Search for the cell housing the specified text and yield its (x, y) center coordinate. 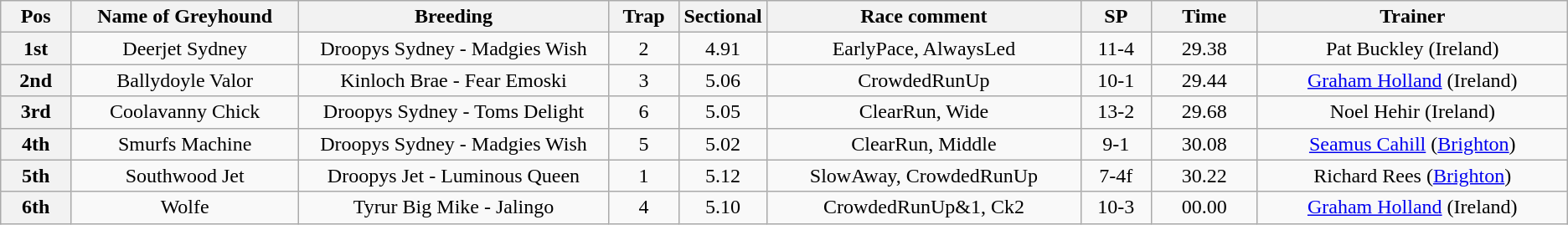
Tyrur Big Mike - Jalingo (454, 207)
5th (36, 176)
2 (643, 49)
EarlyPace, AlwaysLed (923, 49)
Droopys Jet - Luminous Queen (454, 176)
10-3 (1117, 207)
Smurfs Machine (185, 144)
Noel Hehir (Ireland) (1412, 112)
Sectional (723, 17)
Coolavanny Chick (185, 112)
6 (643, 112)
9-1 (1117, 144)
11-4 (1117, 49)
29.44 (1204, 80)
Pat Buckley (Ireland) (1412, 49)
Ballydoyle Valor (185, 80)
30.08 (1204, 144)
5.12 (723, 176)
Time (1204, 17)
Kinloch Brae - Fear Emoski (454, 80)
SP (1117, 17)
2nd (36, 80)
Trap (643, 17)
29.38 (1204, 49)
ClearRun, Wide (923, 112)
5.05 (723, 112)
Deerjet Sydney (185, 49)
3 (643, 80)
CrowdedRunUp&1, Ck2 (923, 207)
7-4f (1117, 176)
30.22 (1204, 176)
1st (36, 49)
Seamus Cahill (Brighton) (1412, 144)
5.10 (723, 207)
4 (643, 207)
00.00 (1204, 207)
Trainer (1412, 17)
4.91 (723, 49)
5.02 (723, 144)
Pos (36, 17)
29.68 (1204, 112)
1 (643, 176)
Wolfe (185, 207)
5 (643, 144)
ClearRun, Middle (923, 144)
Richard Rees (Brighton) (1412, 176)
6th (36, 207)
Breeding (454, 17)
10-1 (1117, 80)
Race comment (923, 17)
CrowdedRunUp (923, 80)
Droopys Sydney - Toms Delight (454, 112)
SlowAway, CrowdedRunUp (923, 176)
3rd (36, 112)
Southwood Jet (185, 176)
4th (36, 144)
13-2 (1117, 112)
Name of Greyhound (185, 17)
5.06 (723, 80)
